Detect which cell encompasses the target text, then output its (X, Y) center coordinate. 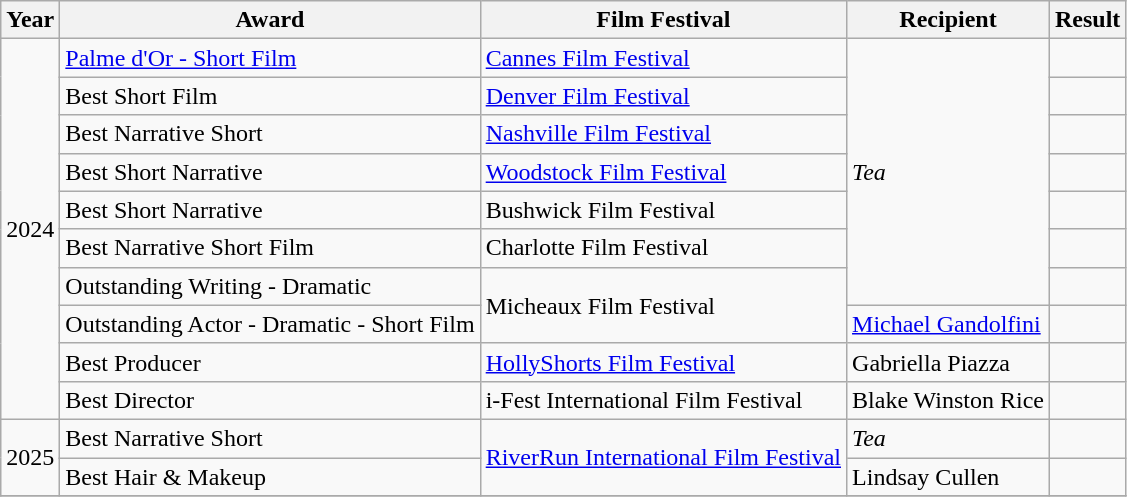
Michael Gandolfini (948, 324)
Bushwick Film Festival (663, 210)
Result (1087, 20)
Woodstock Film Festival (663, 172)
Film Festival (663, 20)
Award (270, 20)
Best Hair & Makeup (270, 477)
Best Producer (270, 362)
Year (30, 20)
Denver Film Festival (663, 96)
RiverRun International Film Festival (663, 457)
Nashville Film Festival (663, 134)
Best Narrative Short Film (270, 248)
i-Fest International Film Festival (663, 400)
Palme d'Or - Short Film (270, 58)
HollyShorts Film Festival (663, 362)
Gabriella Piazza (948, 362)
Charlotte Film Festival (663, 248)
Outstanding Writing - Dramatic (270, 286)
Best Director (270, 400)
Micheaux Film Festival (663, 305)
2025 (30, 457)
Lindsay Cullen (948, 477)
Recipient (948, 20)
Best Short Film (270, 96)
2024 (30, 230)
Outstanding Actor - Dramatic - Short Film (270, 324)
Blake Winston Rice (948, 400)
Cannes Film Festival (663, 58)
